Determine the (X, Y) coordinate at the center of the cell enclosing the given text.  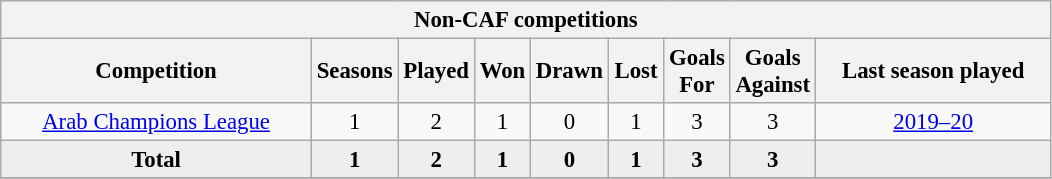
Total (156, 160)
Lost (636, 72)
Last season played (933, 72)
Drawn (570, 72)
Goals Against (772, 72)
Non-CAF competitions (526, 20)
Goals For (697, 72)
Arab Champions League (156, 122)
2019–20 (933, 122)
Seasons (354, 72)
Played (436, 72)
Competition (156, 72)
Won (502, 72)
